Output the [x, y] coordinate of the center of the cell containing the given text.  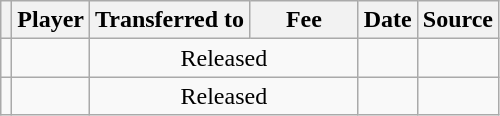
Player [51, 20]
Source [458, 20]
Fee [304, 20]
Date [388, 20]
Transferred to [170, 20]
